Capture the cell that displays the provided text and extract its (X, Y) central coordinate. 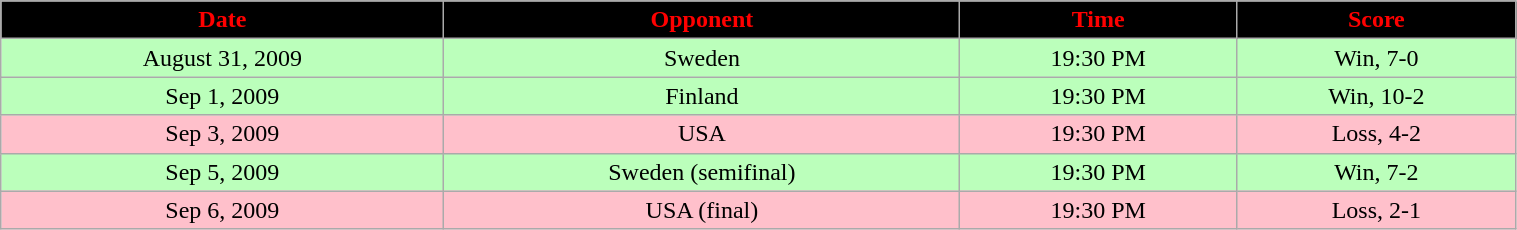
USA (702, 134)
Loss, 4-2 (1376, 134)
Sep 3, 2009 (222, 134)
Finland (702, 96)
August 31, 2009 (222, 58)
Opponent (702, 20)
Sep 6, 2009 (222, 210)
Sep 5, 2009 (222, 172)
USA (final) (702, 210)
Time (1098, 20)
Loss, 2-1 (1376, 210)
Win, 7-2 (1376, 172)
Score (1376, 20)
Sweden (702, 58)
Win, 7-0 (1376, 58)
Date (222, 20)
Sep 1, 2009 (222, 96)
Win, 10-2 (1376, 96)
Sweden (semifinal) (702, 172)
